Pinpoint the cell where the given text exists, returning its [X, Y] midpoint coordinate. 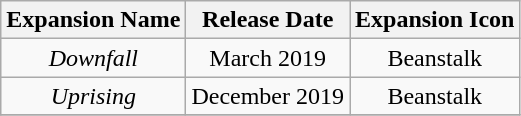
Expansion Icon [435, 20]
Uprising [94, 96]
Release Date [268, 20]
Downfall [94, 58]
December 2019 [268, 96]
Expansion Name [94, 20]
March 2019 [268, 58]
